Identify which cell holds the provided text, then report its [x, y] central coordinate. 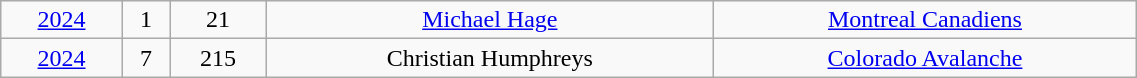
Michael Hage [490, 20]
21 [218, 20]
Christian Humphreys [490, 58]
1 [146, 20]
Montreal Canadiens [925, 20]
7 [146, 58]
215 [218, 58]
Colorado Avalanche [925, 58]
